Extract the (X, Y) coordinate from the center of the cell holding the provided text.  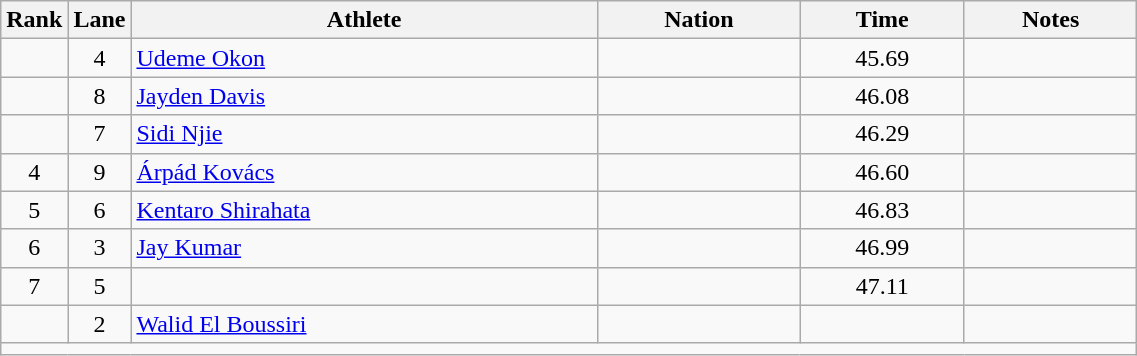
46.60 (882, 172)
46.29 (882, 134)
Udeme Okon (364, 58)
Rank (34, 20)
46.08 (882, 96)
Walid El Boussiri (364, 324)
2 (100, 324)
3 (100, 248)
Nation (698, 20)
Jay Kumar (364, 248)
Sidi Njie (364, 134)
45.69 (882, 58)
46.99 (882, 248)
47.11 (882, 286)
9 (100, 172)
Time (882, 20)
Jayden Davis (364, 96)
Lane (100, 20)
Athlete (364, 20)
Árpád Kovács (364, 172)
Kentaro Shirahata (364, 210)
46.83 (882, 210)
8 (100, 96)
Notes (1050, 20)
